Locate the cell with the specified text and output its (X, Y) center coordinate. 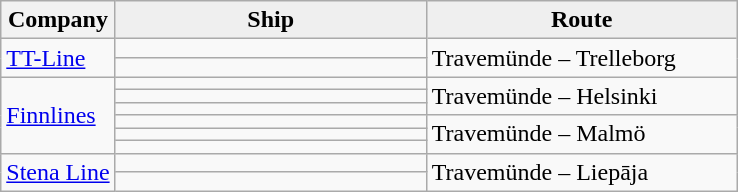
Stena Line (58, 172)
TT-Line (58, 58)
Travemünde – Liepāja (582, 172)
Route (582, 20)
Finnlines (58, 115)
Travemünde – Helsinki (582, 96)
Travemünde – Malmö (582, 134)
Travemünde – Trelleborg (582, 58)
Ship (270, 20)
Company (58, 20)
